For the text-containing cell, return its midpoint in (x, y) coordinate format. 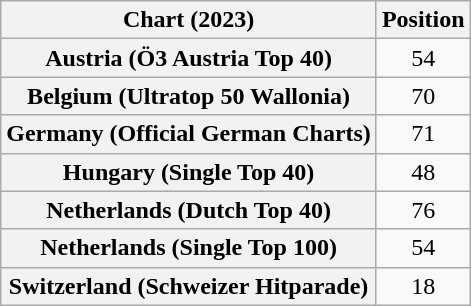
71 (423, 134)
Netherlands (Single Top 100) (189, 248)
18 (423, 286)
Germany (Official German Charts) (189, 134)
Netherlands (Dutch Top 40) (189, 210)
48 (423, 172)
Switzerland (Schweizer Hitparade) (189, 286)
Chart (2023) (189, 20)
70 (423, 96)
Austria (Ö3 Austria Top 40) (189, 58)
Hungary (Single Top 40) (189, 172)
Position (423, 20)
76 (423, 210)
Belgium (Ultratop 50 Wallonia) (189, 96)
